Capture the cell that displays the provided text and extract its (x, y) central coordinate. 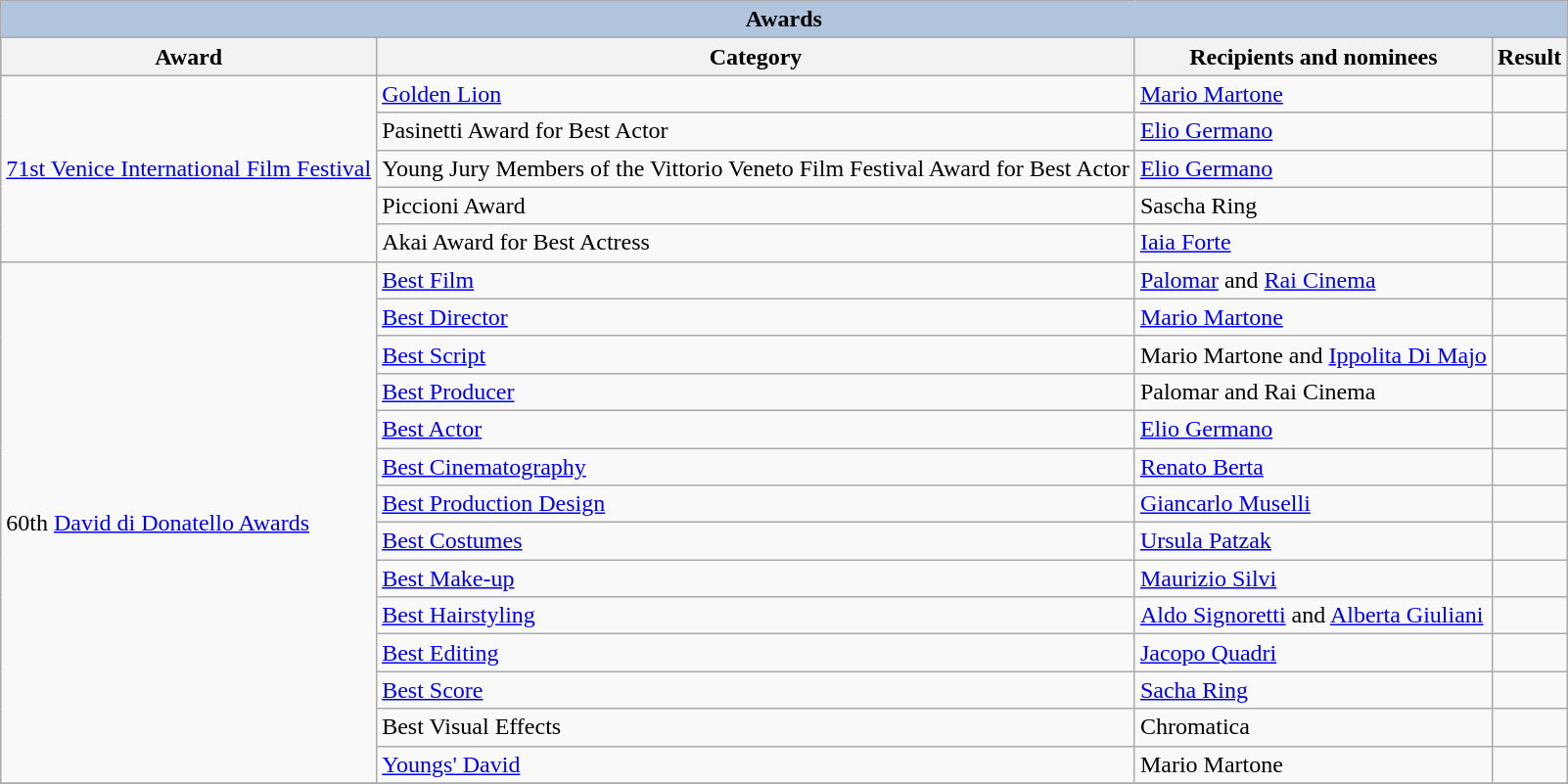
Youngs' David (756, 764)
Best Score (756, 690)
Best Actor (756, 429)
Best Visual Effects (756, 727)
Sacha Ring (1314, 690)
Maurizio Silvi (1314, 578)
Award (189, 57)
Renato Berta (1314, 467)
Best Cinematography (756, 467)
71st Venice International Film Festival (189, 168)
Jacopo Quadri (1314, 653)
Ursula Patzak (1314, 541)
Best Film (756, 280)
Best Costumes (756, 541)
Golden Lion (756, 94)
Chromatica (1314, 727)
Best Script (756, 354)
Best Make-up (756, 578)
Best Production Design (756, 504)
Best Hairstyling (756, 616)
Recipients and nominees (1314, 57)
Akai Award for Best Actress (756, 243)
Giancarlo Muselli (1314, 504)
Aldo Signoretti and Alberta Giuliani (1314, 616)
Awards (784, 20)
Iaia Forte (1314, 243)
Young Jury Members of the Vittorio Veneto Film Festival Award for Best Actor (756, 168)
Piccioni Award (756, 206)
Best Producer (756, 392)
Pasinetti Award for Best Actor (756, 131)
60th David di Donatello Awards (189, 523)
Result (1529, 57)
Mario Martone and Ippolita Di Majo (1314, 354)
Sascha Ring (1314, 206)
Best Director (756, 317)
Best Editing (756, 653)
Category (756, 57)
